Detect which cell encompasses the target text, then output its (X, Y) center coordinate. 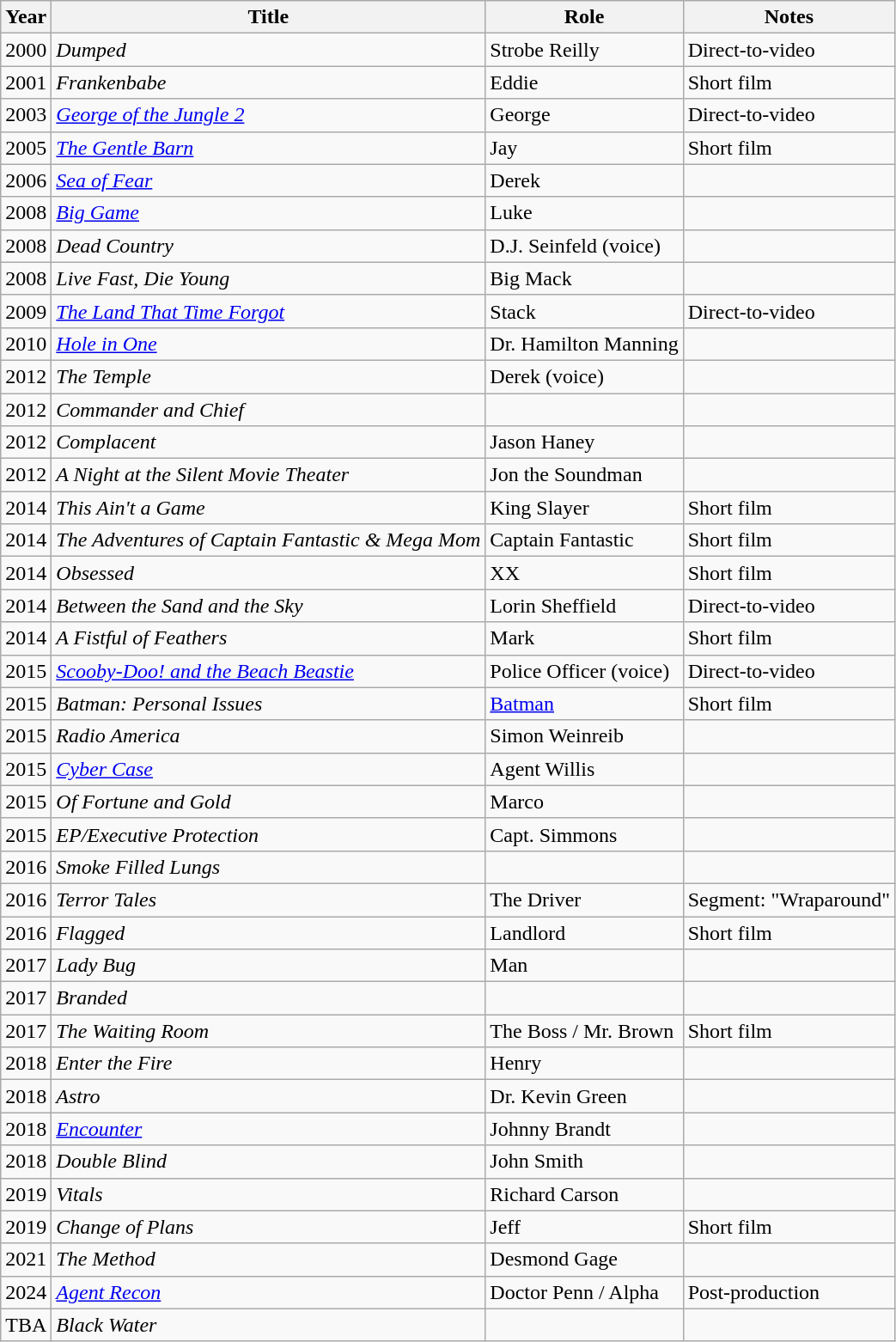
Notes (789, 17)
Big Mack (584, 278)
2010 (26, 344)
Branded (268, 998)
Dead Country (268, 246)
Dr. Hamilton Manning (584, 344)
Doctor Penn / Alpha (584, 1292)
2005 (26, 148)
Double Blind (268, 1162)
This Ain't a Game (268, 508)
Jason Haney (584, 442)
Landlord (584, 932)
A Night at the Silent Movie Theater (268, 475)
2000 (26, 50)
XX (584, 573)
Man (584, 966)
Enter the Fire (268, 1064)
The Land That Time Forgot (268, 311)
Derek (voice) (584, 376)
Sea of Fear (268, 180)
Between the Sand and the Sky (268, 606)
Strobe Reilly (584, 50)
A Fistful of Feathers (268, 638)
The Gentle Barn (268, 148)
TBA (26, 1325)
Post-production (789, 1292)
Police Officer (voice) (584, 671)
Big Game (268, 213)
Captain Fantastic (584, 540)
Jon the Soundman (584, 475)
Complacent (268, 442)
2001 (26, 82)
John Smith (584, 1162)
2006 (26, 180)
Lady Bug (268, 966)
Commander and Chief (268, 410)
Henry (584, 1064)
Richard Carson (584, 1194)
Dumped (268, 50)
Radio America (268, 736)
Cyber Case (268, 769)
Scooby-Doo! and the Beach Beastie (268, 671)
The Temple (268, 376)
Simon Weinreib (584, 736)
Change of Plans (268, 1227)
Smoke Filled Lungs (268, 867)
Eddie (584, 82)
The Method (268, 1260)
Year (26, 17)
King Slayer (584, 508)
Lorin Sheffield (584, 606)
Live Fast, Die Young (268, 278)
Capt. Simmons (584, 834)
2021 (26, 1260)
Obsessed (268, 573)
2024 (26, 1292)
Black Water (268, 1325)
Mark (584, 638)
EP/Executive Protection (268, 834)
Batman: Personal Issues (268, 704)
Derek (584, 180)
George (584, 115)
Astro (268, 1096)
Title (268, 17)
The Boss / Mr. Brown (584, 1031)
The Waiting Room (268, 1031)
2009 (26, 311)
The Driver (584, 900)
George of the Jungle 2 (268, 115)
The Adventures of Captain Fantastic & Mega Mom (268, 540)
Of Fortune and Gold (268, 802)
Vitals (268, 1194)
Stack (584, 311)
Frankenbabe (268, 82)
Dr. Kevin Green (584, 1096)
Segment: "Wraparound" (789, 900)
2003 (26, 115)
Flagged (268, 932)
Role (584, 17)
Jay (584, 148)
Desmond Gage (584, 1260)
Agent Willis (584, 769)
Luke (584, 213)
Jeff (584, 1227)
Johnny Brandt (584, 1129)
Batman (584, 704)
Hole in One (268, 344)
Encounter (268, 1129)
Terror Tales (268, 900)
Marco (584, 802)
Agent Recon (268, 1292)
D.J. Seinfeld (voice) (584, 246)
